Output the (x, y) coordinate of the center of the cell containing the given text.  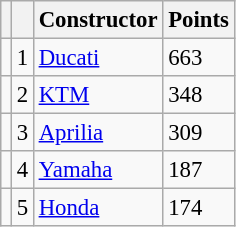
1 (22, 58)
4 (22, 170)
Aprilia (98, 133)
Yamaha (98, 170)
2 (22, 95)
5 (22, 208)
3 (22, 133)
348 (198, 95)
187 (198, 170)
Ducati (98, 58)
Points (198, 20)
309 (198, 133)
Constructor (98, 20)
663 (198, 58)
Honda (98, 208)
174 (198, 208)
KTM (98, 95)
